Pinpoint the cell where the given text exists, returning its (x, y) midpoint coordinate. 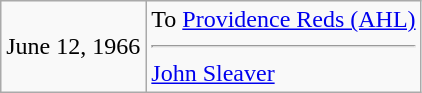
June 12, 1966 (74, 47)
To Providence Reds (AHL)John Sleaver (284, 47)
